Provide the [X, Y] coordinate of the cell's center where the given text is located.  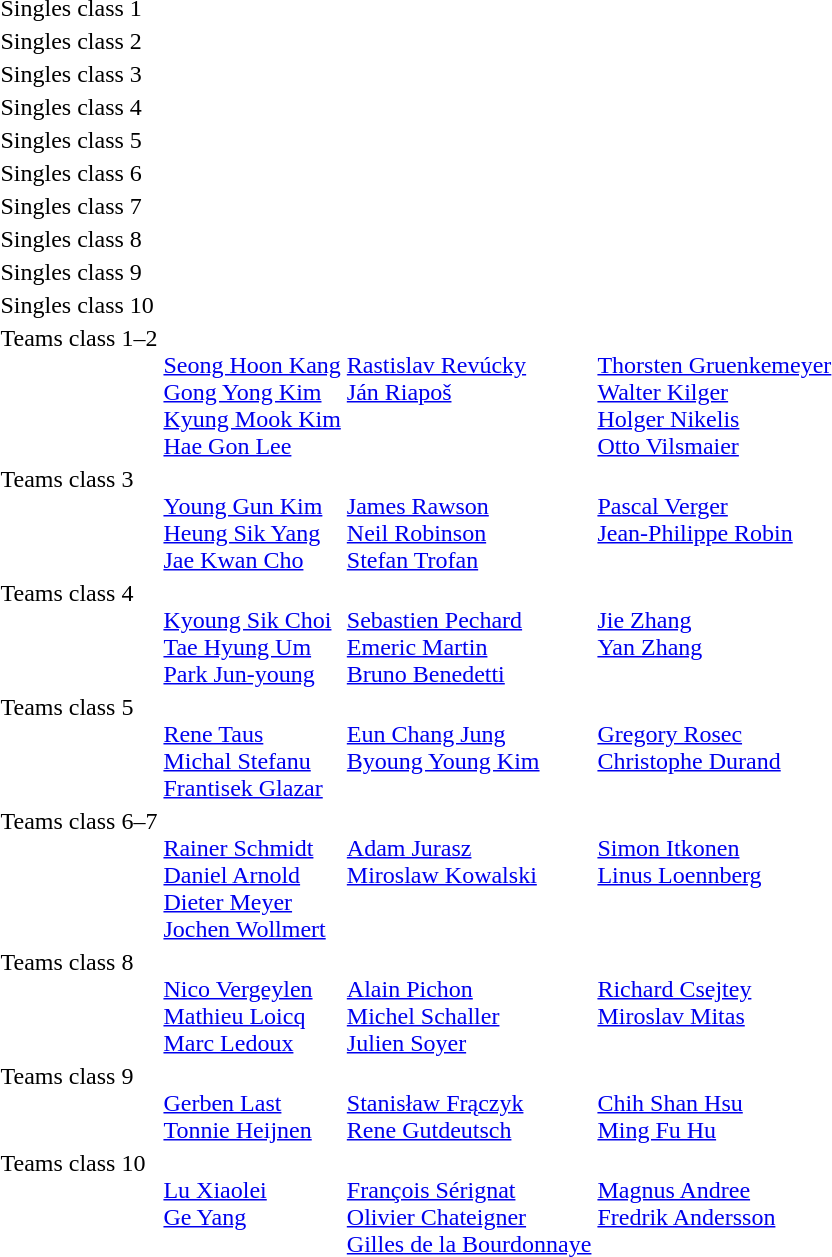
Alain Pichon Michel Schaller Julien Soyer [469, 1002]
Rainer Schmidt Daniel Arnold Dieter Meyer Jochen Wollmert [252, 875]
Rastislav Revúcky Ján Riapoš [469, 392]
Gerben Last Tonnie Heijnen [252, 1103]
Nico Vergeylen Mathieu Loicq Marc Ledoux [252, 1002]
Young Gun Kim Heung Sik Yang Jae Kwan Cho [252, 520]
Seong Hoon Kang Gong Yong Kim Kyung Mook Kim Hae Gon Lee [252, 392]
Sebastien Pechard Emeric Martin Bruno Benedetti [469, 634]
Rene Taus Michal Stefanu Frantisek Glazar [252, 748]
Kyoung Sik Choi Tae Hyung Um Park Jun-young [252, 634]
Adam Jurasz Miroslaw Kowalski [469, 875]
Eun Chang Jung Byoung Young Kim [469, 748]
Stanisław Frączyk Rene Gutdeutsch [469, 1103]
James Rawson Neil Robinson Stefan Trofan [469, 520]
